For the text-containing cell, return its midpoint in (X, Y) coordinate format. 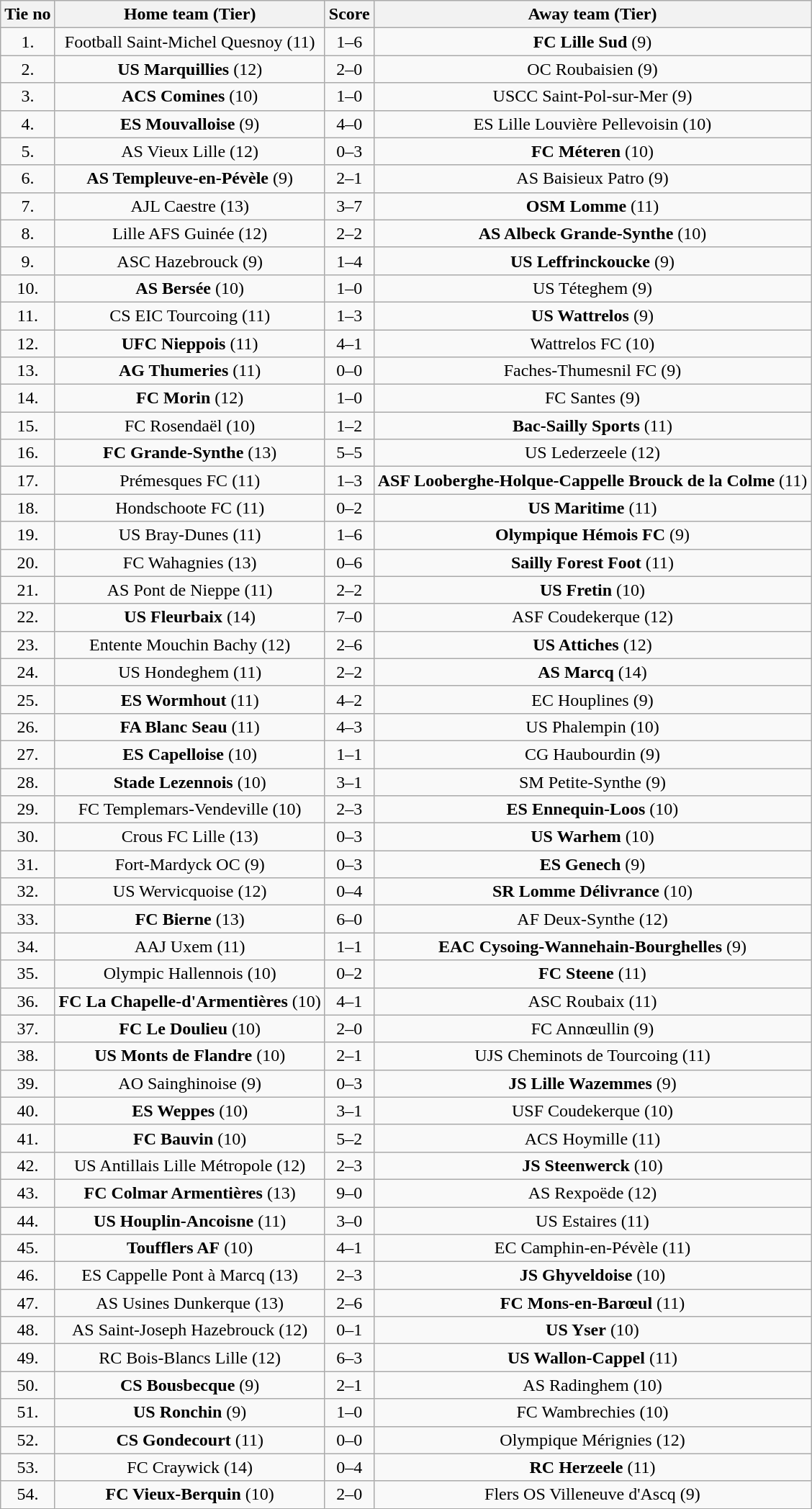
Bac-Sailly Sports (11) (592, 426)
5. (27, 151)
Sailly Forest Foot (11) (592, 563)
9–0 (349, 1193)
US Fretin (10) (592, 590)
US Wervicquoise (12) (190, 892)
FC Templemars-Vendeville (10) (190, 810)
US Fleurbaix (14) (190, 617)
JS Ghyveldoise (10) (592, 1276)
AF Deux-Synthe (12) (592, 919)
Olympic Hallennois (10) (190, 974)
FC Bierne (13) (190, 919)
13. (27, 371)
AS Radinghem (10) (592, 1385)
ACS Comines (10) (190, 97)
US Ronchin (9) (190, 1412)
Toufflers AF (10) (190, 1248)
US Lederzeele (12) (592, 453)
21. (27, 590)
6–0 (349, 919)
ES Wormhout (11) (190, 699)
AG Thumeries (11) (190, 371)
EAC Cysoing-Wannehain-Bourghelles (9) (592, 946)
Crous FC Lille (13) (190, 837)
0–1 (349, 1330)
Tie no (27, 14)
18. (27, 508)
ASC Hazebrouck (9) (190, 261)
Lille AFS Guinée (12) (190, 233)
30. (27, 837)
ASF Looberghe-Holque-Cappelle Brouck de la Colme (11) (592, 480)
49. (27, 1358)
ES Weppes (10) (190, 1111)
US Wallon-Cappel (11) (592, 1358)
FC Vieux-Berquin (10) (190, 1495)
FC Morin (12) (190, 398)
ASF Coudekerque (12) (592, 617)
2. (27, 69)
Flers OS Villeneuve d'Ascq (9) (592, 1495)
39. (27, 1083)
6–3 (349, 1358)
Score (349, 14)
UJS Cheminots de Tourcoing (11) (592, 1056)
Home team (Tier) (190, 14)
5–5 (349, 453)
10. (27, 288)
FC Annœullin (9) (592, 1029)
20. (27, 563)
24. (27, 672)
ES Ennequin-Loos (10) (592, 810)
US Estaires (11) (592, 1221)
7–0 (349, 617)
CS EIC Tourcoing (11) (190, 315)
AS Vieux Lille (12) (190, 151)
FC Steene (11) (592, 974)
26. (27, 727)
32. (27, 892)
25. (27, 699)
19. (27, 535)
48. (27, 1330)
CG Haubourdin (9) (592, 754)
Wattrelos FC (10) (592, 344)
US Téteghem (9) (592, 288)
FA Blanc Seau (11) (190, 727)
FC Wahagnies (13) (190, 563)
42. (27, 1165)
33. (27, 919)
8. (27, 233)
14. (27, 398)
16. (27, 453)
12. (27, 344)
28. (27, 782)
43. (27, 1193)
EC Camphin-en-Pévèle (11) (592, 1248)
US Wattrelos (9) (592, 315)
ES Lille Louvière Pellevoisin (10) (592, 124)
1–4 (349, 261)
4–0 (349, 124)
31. (27, 864)
27. (27, 754)
US Monts de Flandre (10) (190, 1056)
USCC Saint-Pol-sur-Mer (9) (592, 97)
OC Roubaisien (9) (592, 69)
FC Mons-en-Barœul (11) (592, 1303)
FC Bauvin (10) (190, 1138)
AS Bersée (10) (190, 288)
US Attiches (12) (592, 645)
AS Albeck Grande-Synthe (10) (592, 233)
FC Colmar Armentières (13) (190, 1193)
Olympique Mérignies (12) (592, 1440)
AJL Caestre (13) (190, 206)
US Warhem (10) (592, 837)
US Maritime (11) (592, 508)
22. (27, 617)
OSM Lomme (11) (592, 206)
CS Gondecourt (11) (190, 1440)
51. (27, 1412)
US Antillais Lille Métropole (12) (190, 1165)
FC Rosendaël (10) (190, 426)
Away team (Tier) (592, 14)
Hondschoote FC (11) (190, 508)
3. (27, 97)
ES Capelloise (10) (190, 754)
54. (27, 1495)
ES Mouvalloise (9) (190, 124)
AS Baisieux Patro (9) (592, 179)
FC Wambrechies (10) (592, 1412)
JS Lille Wazemmes (9) (592, 1083)
UFC Nieppois (11) (190, 344)
SM Petite-Synthe (9) (592, 782)
ES Cappelle Pont à Marcq (13) (190, 1276)
ACS Hoymille (11) (592, 1138)
41. (27, 1138)
US Yser (10) (592, 1330)
3–0 (349, 1221)
35. (27, 974)
AAJ Uxem (11) (190, 946)
52. (27, 1440)
40. (27, 1111)
AS Marcq (14) (592, 672)
SR Lomme Délivrance (10) (592, 892)
29. (27, 810)
US Marquillies (12) (190, 69)
Entente Mouchin Bachy (12) (190, 645)
37. (27, 1029)
FC Grande-Synthe (13) (190, 453)
Stade Lezennois (10) (190, 782)
9. (27, 261)
38. (27, 1056)
Football Saint-Michel Quesnoy (11) (190, 42)
FC Le Doulieu (10) (190, 1029)
ASC Roubaix (11) (592, 1001)
Faches-Thumesnil FC (9) (592, 371)
US Hondeghem (11) (190, 672)
50. (27, 1385)
5–2 (349, 1138)
46. (27, 1276)
34. (27, 946)
44. (27, 1221)
15. (27, 426)
FC La Chapelle-d'Armentières (10) (190, 1001)
CS Bousbecque (9) (190, 1385)
11. (27, 315)
4–2 (349, 699)
AS Templeuve-en-Pévèle (9) (190, 179)
AS Rexpoëde (12) (592, 1193)
53. (27, 1467)
AS Saint-Joseph Hazebrouck (12) (190, 1330)
ES Genech (9) (592, 864)
Prémesques FC (11) (190, 480)
4–3 (349, 727)
US Houplin-Ancoisne (11) (190, 1221)
AS Usines Dunkerque (13) (190, 1303)
RC Bois-Blancs Lille (12) (190, 1358)
FC Lille Sud (9) (592, 42)
EC Houplines (9) (592, 699)
USF Coudekerque (10) (592, 1111)
US Leffrinckoucke (9) (592, 261)
6. (27, 179)
US Bray-Dunes (11) (190, 535)
1–2 (349, 426)
0–6 (349, 563)
FC Craywick (14) (190, 1467)
23. (27, 645)
Fort-Mardyck OC (9) (190, 864)
Olympique Hémois FC (9) (592, 535)
FC Méteren (10) (592, 151)
45. (27, 1248)
AS Pont de Nieppe (11) (190, 590)
US Phalempin (10) (592, 727)
4. (27, 124)
17. (27, 480)
36. (27, 1001)
3–7 (349, 206)
RC Herzeele (11) (592, 1467)
AO Sainghinoise (9) (190, 1083)
JS Steenwerck (10) (592, 1165)
7. (27, 206)
FC Santes (9) (592, 398)
1. (27, 42)
47. (27, 1303)
